Provide the [X, Y] coordinate of the cell's center where the given text is located.  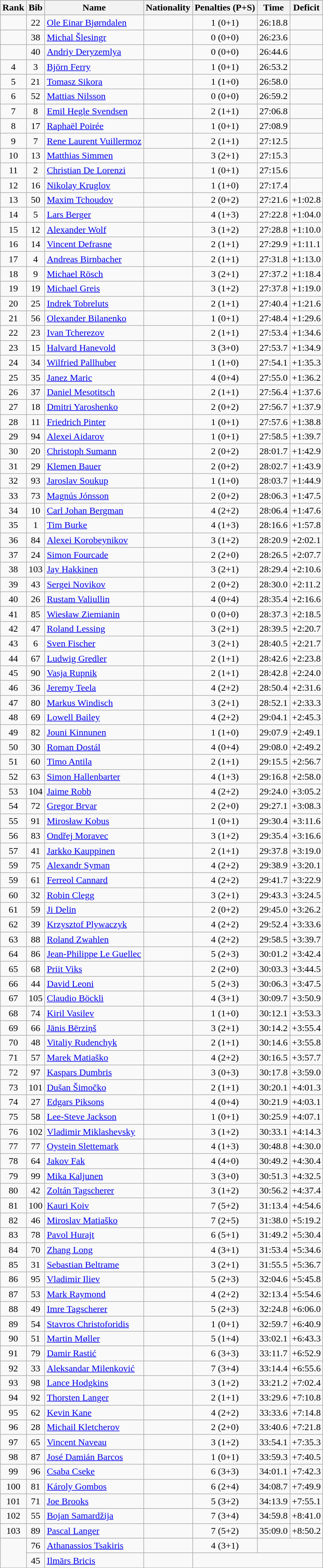
Zhang Long [94, 1250]
+3:24.5 [306, 895]
Name [94, 8]
29:41.7 [274, 880]
28:26.5 [274, 555]
+5:19.2 [306, 1220]
5 (3+2) [225, 1501]
27:53.7 [274, 348]
+3:20.1 [306, 865]
Jaime Robb [94, 791]
34:13.9 [274, 1501]
Time [274, 8]
Alexei Korobeynikov [94, 540]
+1:38.8 [306, 422]
28:42.6 [274, 659]
Penalties (P+S) [225, 8]
+1:43.9 [306, 466]
+8:41.0 [306, 1516]
+2:45.3 [306, 718]
Imre Tagscherer [94, 1309]
+3:39.7 [306, 939]
+3:16.6 [306, 836]
26:59.2 [274, 96]
29:24.0 [274, 791]
Jānis Bērziņš [94, 1028]
6 (5+1) [225, 1235]
Robin Clegg [94, 895]
Andreas Birnbacher [94, 259]
Matthias Simmen [94, 155]
27:57.6 [274, 422]
29:04.1 [274, 718]
27:06.8 [274, 111]
+2:49.2 [306, 747]
6 (2+4) [225, 1486]
Ludwig Gredler [94, 659]
Jarkko Kauppinen [94, 850]
Bojan Samardžija [94, 1516]
28:29.4 [274, 570]
Simon Fourcade [94, 555]
Christoph Sumann [94, 451]
27:56.7 [274, 407]
+7:40.5 [306, 1457]
Alexei Aidarov [94, 437]
+1:19.0 [306, 289]
29:08.0 [274, 747]
David Leoni [94, 984]
30:03.3 [274, 969]
33:14.4 [274, 1368]
31:55.5 [274, 1265]
29:43.3 [274, 895]
+1:47.6 [306, 510]
+4:07.1 [306, 1117]
28:02.7 [274, 466]
+2:33.3 [306, 703]
+7:55.1 [306, 1501]
Vitaliy Rudenchyk [94, 1043]
+5:45.8 [306, 1279]
29:38.9 [274, 865]
+4:01.3 [306, 1087]
+1:21.6 [306, 303]
Ilmārs Bricis [94, 1560]
Károly Gombos [94, 1486]
Ole Einar Bjørndalen [94, 23]
Sergei Novikov [94, 584]
+1:34.6 [306, 333]
+1:10.0 [306, 230]
26:23.6 [274, 37]
+3:22.9 [306, 880]
30:33.1 [274, 1132]
Rustam Valiullin [94, 599]
Lowell Bailey [94, 718]
Wiesław Ziemianin [94, 614]
7 (2+5) [225, 1220]
Alexander Wolf [94, 230]
30:51.3 [274, 1176]
Lance Hodgkins [94, 1383]
Joe Brooks [94, 1501]
33:29.6 [274, 1398]
Kiril Vasilev [94, 1013]
+3:33.6 [306, 925]
Oystein Slettemark [94, 1146]
29:27.1 [274, 806]
27:22.8 [274, 215]
27:54.1 [274, 362]
33:54.1 [274, 1442]
Roland Zwahlen [94, 939]
+6:43.3 [306, 1338]
28:20.9 [274, 540]
29:35.4 [274, 836]
Tim Burke [94, 525]
Daniel Mesotitsch [94, 392]
33:21.2 [274, 1383]
+2:58.0 [306, 777]
58 [36, 1117]
27:21.6 [274, 200]
+1:02.8 [306, 200]
+5:36.7 [306, 1265]
27:28.8 [274, 230]
Kevin Kane [94, 1413]
+2:56.7 [306, 762]
José Damián Barcos [94, 1457]
+5:54.6 [306, 1294]
Ji Delin [94, 910]
+7:21.8 [306, 1427]
30:14.6 [274, 1043]
+1:18.4 [306, 274]
33:11.7 [274, 1353]
+1:35.3 [306, 362]
+6:55.6 [306, 1368]
+4:32.5 [306, 1176]
105 [36, 998]
28:39.5 [274, 629]
Dmitri Yaroshenko [94, 407]
31:53.4 [274, 1250]
+3:55.8 [306, 1043]
+7:35.3 [306, 1442]
Tomasz Sikora [94, 82]
28:37.3 [274, 614]
1 [36, 525]
+2:24.0 [306, 673]
Vladimir Iliev [94, 1279]
29:07.9 [274, 732]
31:49.2 [274, 1235]
Sebastian Beltrame [94, 1265]
32:13.4 [274, 1294]
Michal Šlesingr [94, 37]
Ondřej Moravec [94, 836]
+1:29.6 [306, 318]
+1:44.9 [306, 481]
Klemen Bauer [94, 466]
+2:16.6 [306, 599]
+3:55.4 [306, 1028]
27:55.0 [274, 377]
+6:52.9 [306, 1353]
+4:03.1 [306, 1102]
30:49.2 [274, 1161]
+4:54.6 [306, 1206]
+1:34.9 [306, 348]
30:16.5 [274, 1058]
+3:42.4 [306, 954]
32:04.6 [274, 1279]
Stavros Christoforidis [94, 1324]
Marek Matiaško [94, 1058]
+7:10.8 [306, 1398]
+3:08.3 [306, 806]
Indrek Tobreluts [94, 303]
Mirosław Kobus [94, 821]
+3:47.5 [306, 984]
Jaroslav Soukup [94, 481]
Friedrich Pinter [94, 422]
Roland Lessing [94, 629]
Mark Raymond [94, 1294]
28:06.4 [274, 510]
+1:42.9 [306, 451]
Bib [36, 8]
32:24.8 [274, 1309]
28:42.8 [274, 673]
Michael Rösch [94, 274]
4 (4+0) [225, 1161]
Jean-Philippe Le Guellec [94, 954]
30:14.2 [274, 1028]
+2:10.6 [306, 570]
+3:26.2 [306, 910]
Jay Hakkinen [94, 570]
+6:40.9 [306, 1324]
30:25.9 [274, 1117]
26:53.2 [274, 67]
34:01.1 [274, 1472]
+2:20.7 [306, 629]
+5:34.6 [306, 1250]
+1:36.2 [306, 377]
+2:07.7 [306, 555]
Ivan Tcherezov [94, 333]
Nationality [168, 8]
+3:57.7 [306, 1058]
34:08.7 [274, 1486]
Magnús Jónsson [94, 496]
Rank [13, 8]
Deficit [306, 8]
+1:39.7 [306, 437]
Krzysztof Plywaczyk [94, 925]
Janez Maric [94, 377]
+1:11.1 [306, 244]
Gregor Brvar [94, 806]
30:56.2 [274, 1191]
Priit Viks [94, 969]
Lee-Steve Jackson [94, 1117]
32:59.7 [274, 1324]
Martin Møller [94, 1338]
Mattias Nilsson [94, 96]
Simon Hallenbarter [94, 777]
+3:11.6 [306, 821]
33:40.6 [274, 1427]
28:16.6 [274, 525]
+2:31.6 [306, 688]
28:50.4 [274, 688]
Carl Johan Bergman [94, 510]
+3:53.3 [306, 1013]
+2:23.8 [306, 659]
26:18.8 [274, 23]
Thorsten Langer [94, 1398]
28:01.7 [274, 451]
Csaba Cseke [94, 1472]
28:30.0 [274, 584]
Raphaël Poirée [94, 126]
Vladimir Miklashevsky [94, 1132]
Halvard Hanevold [94, 348]
3 (0+3) [225, 1072]
29:30.4 [274, 821]
27:12.5 [274, 141]
29:15.5 [274, 762]
+7:42.3 [306, 1472]
Maxim Tchoudov [94, 200]
+1:37.9 [306, 407]
+8:50.2 [306, 1531]
Miroslav Matiaško [94, 1220]
+3:19.0 [306, 850]
Vincent Naveau [94, 1442]
29:52.4 [274, 925]
Claudio Böckli [94, 998]
+5:30.4 [306, 1235]
+7:02.4 [306, 1383]
+1:47.5 [306, 496]
Mika Kaljunen [94, 1176]
Edgars Piksons [94, 1102]
Dušan Šimočko [94, 1087]
+2:21.7 [306, 643]
+2:49.1 [306, 732]
Markus Windisch [94, 703]
Roman Dostál [94, 747]
30:48.8 [274, 1146]
+1:13.0 [306, 259]
Nikolay Kruglov [94, 185]
Vasja Rupnik [94, 673]
27:48.4 [274, 318]
Ferreol Cannard [94, 880]
+6:06.0 [306, 1309]
+4:30.0 [306, 1146]
30:21.9 [274, 1102]
33:33.6 [274, 1413]
29:45.0 [274, 910]
+1:04.0 [306, 215]
5 (1+4) [225, 1338]
+4:30.4 [306, 1161]
26:44.6 [274, 52]
29:58.5 [274, 939]
Kauri Koiv [94, 1206]
34:59.8 [274, 1516]
Rene Laurent Vuillermoz [94, 141]
2 [36, 170]
31:38.0 [274, 1220]
31:13.4 [274, 1206]
30:12.1 [274, 1013]
Lars Berger [94, 215]
27:58.5 [274, 437]
33:59.3 [274, 1457]
+7:14.8 [306, 1413]
30:09.7 [274, 998]
29:37.8 [274, 850]
+2:18.5 [306, 614]
+4:14.3 [306, 1132]
+1:37.6 [306, 392]
+7:49.9 [306, 1486]
29:16.8 [274, 777]
26:58.0 [274, 82]
27:29.9 [274, 244]
Christian De Lorenzi [94, 170]
Björn Ferry [94, 67]
Michael Greis [94, 289]
30:20.1 [274, 1087]
27:53.4 [274, 333]
Timo Antila [94, 762]
+2:11.2 [306, 584]
Aleksandar Milenković [94, 1368]
+1:57.8 [306, 525]
28:35.4 [274, 599]
Zoltán Tagscherer [94, 1191]
3 [36, 67]
27:17.4 [274, 185]
+3:50.9 [306, 998]
+2:02.1 [306, 540]
27:15.6 [274, 170]
27:08.9 [274, 126]
Damir Rastić [94, 1353]
27:56.4 [274, 392]
30:01.2 [274, 954]
30:06.3 [274, 984]
Vincent Defrasne [94, 244]
+3:44.5 [306, 969]
33:02.1 [274, 1338]
Jeremy Teela [94, 688]
Andriy Deryzemlya [94, 52]
Jouni Kinnunen [94, 732]
28:06.3 [274, 496]
Wilfried Pallhuber [94, 362]
28:52.1 [274, 703]
27:37.8 [274, 289]
27:37.2 [274, 274]
Olexander Bilanenko [94, 318]
28:03.7 [274, 481]
Kaspars Dumbris [94, 1072]
Pascal Langer [94, 1531]
Emil Hegle Svendsen [94, 111]
+3:59.0 [306, 1072]
27:15.3 [274, 155]
30:17.8 [274, 1072]
Athanassios Tsakiris [94, 1545]
27:31.8 [274, 259]
Sven Fischer [94, 643]
Michail Kletcherov [94, 1427]
Alexandr Syman [94, 865]
35:09.0 [274, 1531]
104 [36, 791]
+3:05.2 [306, 791]
27:40.4 [274, 303]
28:40.5 [274, 643]
Pavol Hurajt [94, 1235]
+4:37.4 [306, 1191]
Jakov Fak [94, 1161]
